Identify which cell holds the provided text, then report its (x, y) central coordinate. 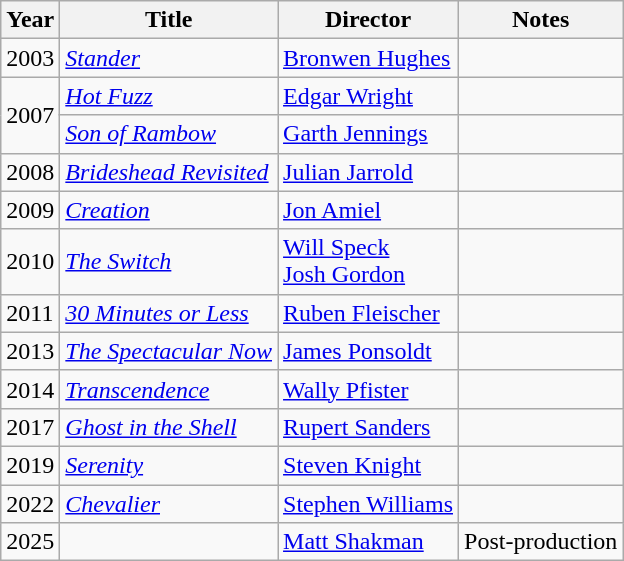
2009 (30, 210)
2010 (30, 262)
Stephen Williams (368, 503)
Notes (541, 20)
2017 (30, 427)
Post-production (541, 542)
Garth Jennings (368, 134)
Wally Pfister (368, 389)
Transcendence (169, 389)
2011 (30, 313)
2022 (30, 503)
Matt Shakman (368, 542)
Creation (169, 210)
Rupert Sanders (368, 427)
Steven Knight (368, 465)
Chevalier (169, 503)
Director (368, 20)
2003 (30, 58)
Bronwen Hughes (368, 58)
Ghost in the Shell (169, 427)
30 Minutes or Less (169, 313)
Brideshead Revisited (169, 172)
Will SpeckJosh Gordon (368, 262)
2014 (30, 389)
The Switch (169, 262)
2007 (30, 115)
2019 (30, 465)
Stander (169, 58)
Julian Jarrold (368, 172)
Serenity (169, 465)
Year (30, 20)
The Spectacular Now (169, 351)
2025 (30, 542)
2008 (30, 172)
Son of Rambow (169, 134)
Jon Amiel (368, 210)
Ruben Fleischer (368, 313)
James Ponsoldt (368, 351)
Edgar Wright (368, 96)
Hot Fuzz (169, 96)
Title (169, 20)
2013 (30, 351)
